Locate the cell with the specified text and output its [x, y] center coordinate. 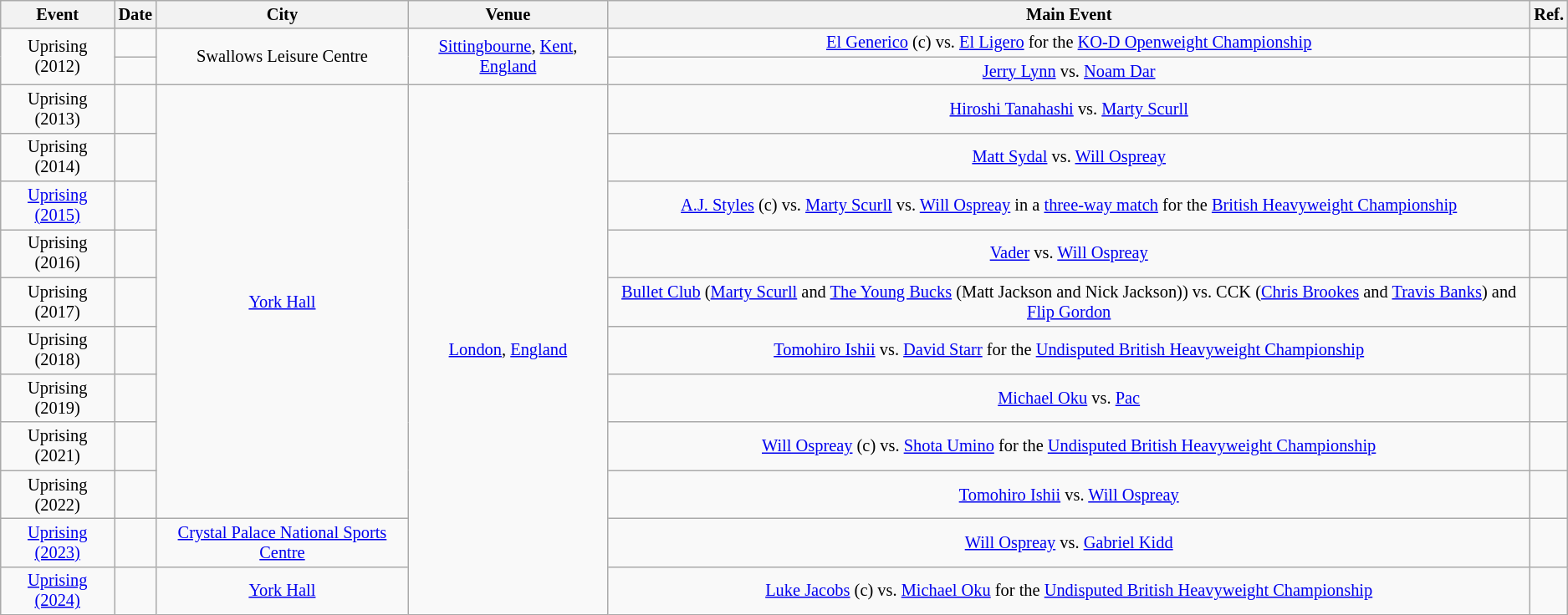
City [283, 14]
Uprising (2019) [58, 398]
Event [58, 14]
Bullet Club (Marty Scurll and The Young Bucks (Matt Jackson and Nick Jackson)) vs. CCK (Chris Brookes and Travis Banks) and Flip Gordon [1069, 302]
London, England [508, 349]
Tomohiro Ishii vs. David Starr for the Undisputed British Heavyweight Championship [1069, 350]
Date [135, 14]
Uprising (2022) [58, 495]
Uprising (2023) [58, 542]
Vader vs. Will Ospreay [1069, 253]
Tomohiro Ishii vs. Will Ospreay [1069, 495]
Luke Jacobs (c) vs. Michael Oku for the Undisputed British Heavyweight Championship [1069, 591]
Venue [508, 14]
Uprising (2013) [58, 109]
Uprising (2024) [58, 591]
Ref. [1549, 14]
Uprising (2015) [58, 206]
Uprising (2021) [58, 446]
Hiroshi Tanahashi vs. Marty Scurll [1069, 109]
Uprising (2014) [58, 157]
Michael Oku vs. Pac [1069, 398]
Main Event [1069, 14]
A.J. Styles (c) vs. Marty Scurll vs. Will Ospreay in a three-way match for the British Heavyweight Championship [1069, 206]
Will Ospreay vs. Gabriel Kidd [1069, 542]
Will Ospreay (c) vs. Shota Umino for the Undisputed British Heavyweight Championship [1069, 446]
Jerry Lynn vs. Noam Dar [1069, 71]
Uprising (2016) [58, 253]
Matt Sydal vs. Will Ospreay [1069, 157]
Swallows Leisure Centre [283, 57]
Sittingbourne, Kent, England [508, 57]
Uprising (2012) [58, 57]
Uprising (2017) [58, 302]
Uprising (2018) [58, 350]
El Generico (c) vs. El Ligero for the KO-D Openweight Championship [1069, 43]
Crystal Palace National Sports Centre [283, 542]
